Identify which cell holds the provided text, then report its (x, y) central coordinate. 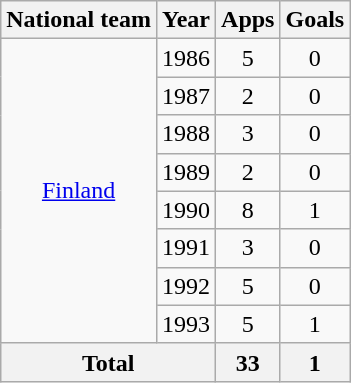
33 (248, 362)
Finland (79, 191)
1987 (186, 96)
National team (79, 20)
1990 (186, 210)
1988 (186, 134)
8 (248, 210)
1991 (186, 248)
Year (186, 20)
Apps (248, 20)
1986 (186, 58)
1989 (186, 172)
1993 (186, 324)
Goals (315, 20)
1992 (186, 286)
Total (108, 362)
